Return (X, Y) of the center of cell containing provided text 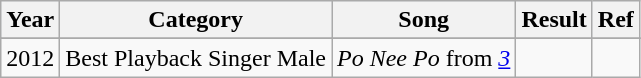
Song (424, 20)
Result (554, 20)
Best Playback Singer Male (196, 58)
Po Nee Po from 3 (424, 58)
Ref (616, 20)
2012 (30, 58)
Year (30, 20)
Category (196, 20)
